Provide the (X, Y) coordinate of the cell's center where the given text is located.  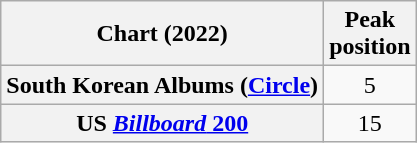
5 (370, 85)
15 (370, 123)
Chart (2022) (162, 34)
US Billboard 200 (162, 123)
Peakposition (370, 34)
South Korean Albums (Circle) (162, 85)
